From the cell containing the given text, extract its center point as [X, Y] coordinate. 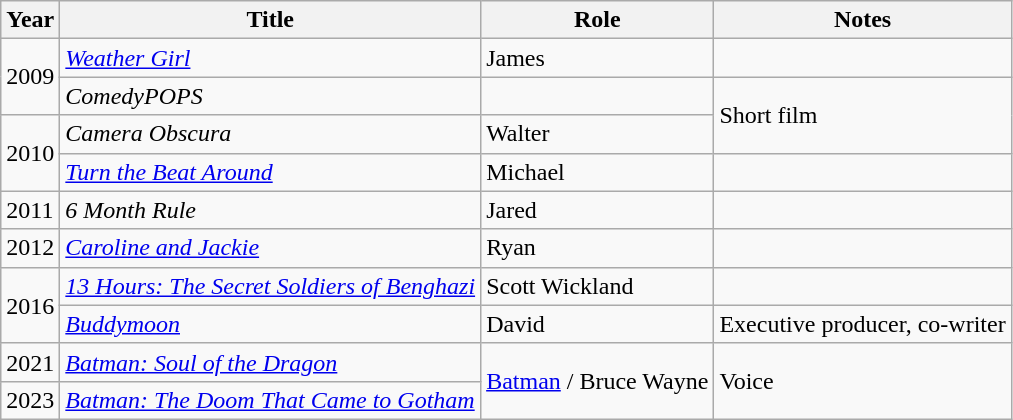
Walter [598, 134]
Batman: Soul of the Dragon [270, 362]
David [598, 324]
2021 [30, 362]
Voice [862, 381]
2016 [30, 305]
Scott Wickland [598, 286]
2023 [30, 400]
Camera Obscura [270, 134]
Batman / Bruce Wayne [598, 381]
2010 [30, 153]
Executive producer, co-writer [862, 324]
Notes [862, 20]
13 Hours: The Secret Soldiers of Benghazi [270, 286]
Jared [598, 210]
Caroline and Jackie [270, 248]
Michael [598, 172]
Weather Girl [270, 58]
6 Month Rule [270, 210]
Turn the Beat Around [270, 172]
Batman: The Doom That Came to Gotham [270, 400]
Title [270, 20]
James [598, 58]
2011 [30, 210]
Short film [862, 115]
Buddymoon [270, 324]
Ryan [598, 248]
ComedyPOPS [270, 96]
2009 [30, 77]
Role [598, 20]
2012 [30, 248]
Year [30, 20]
